Detect which cell encompasses the target text, then output its [x, y] center coordinate. 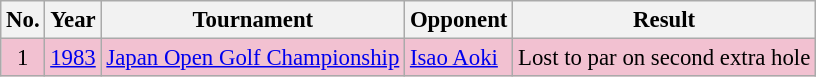
No. [23, 20]
1 [23, 58]
Lost to par on second extra hole [664, 58]
1983 [73, 58]
Opponent [459, 20]
Isao Aoki [459, 58]
Result [664, 20]
Japan Open Golf Championship [253, 58]
Tournament [253, 20]
Year [73, 20]
